From the cell containing the given text, extract its center point as (X, Y) coordinate. 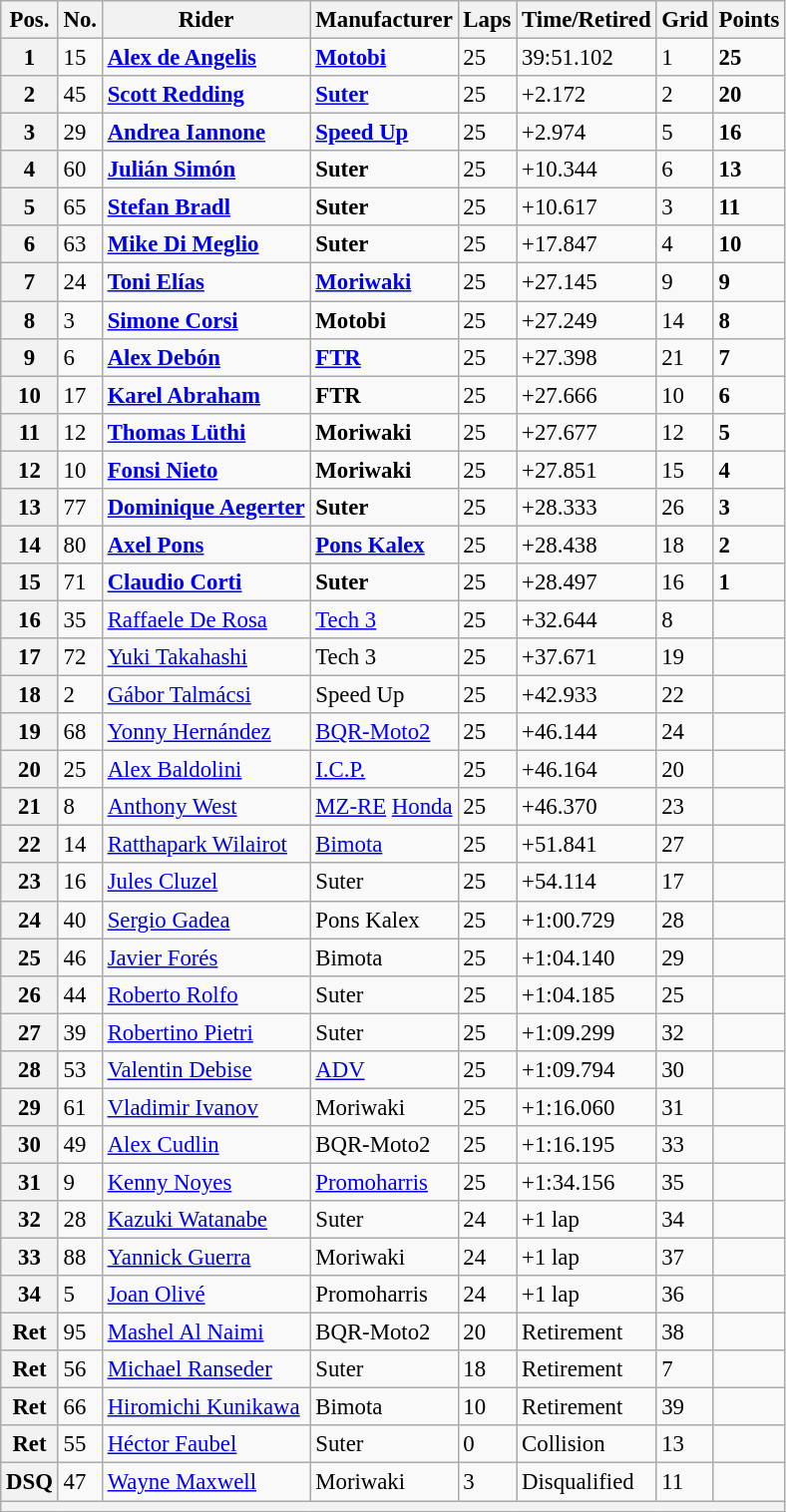
Axel Pons (205, 545)
66 (80, 1407)
Javier Forés (205, 957)
Vladimir Ivanov (205, 1107)
Anthony West (205, 807)
Karel Abraham (205, 395)
+54.114 (587, 883)
+28.438 (587, 545)
68 (80, 732)
63 (80, 244)
Disqualified (587, 1482)
Dominique Aegerter (205, 508)
Rider (205, 20)
Jules Cluzel (205, 883)
Alex Debón (205, 357)
+32.644 (587, 619)
Michael Ranseder (205, 1369)
Sergio Gadea (205, 920)
+46.164 (587, 770)
+1:34.156 (587, 1182)
Kazuki Watanabe (205, 1220)
Mike Di Meglio (205, 244)
+10.344 (587, 170)
61 (80, 1107)
ADV (384, 1070)
+1:00.729 (587, 920)
71 (80, 582)
Thomas Lüthi (205, 432)
95 (80, 1332)
45 (80, 95)
44 (80, 994)
+1:16.195 (587, 1145)
65 (80, 207)
+10.617 (587, 207)
I.C.P. (384, 770)
+27.249 (587, 320)
+1:09.299 (587, 1032)
+28.497 (587, 582)
+27.677 (587, 432)
88 (80, 1258)
Roberto Rolfo (205, 994)
0 (487, 1445)
Alex Cudlin (205, 1145)
Kenny Noyes (205, 1182)
72 (80, 657)
+42.933 (587, 695)
39:51.102 (587, 58)
+27.398 (587, 357)
Laps (487, 20)
Points (748, 20)
MZ-RE Honda (384, 807)
55 (80, 1445)
Joan Olivé (205, 1295)
DSQ (30, 1482)
Andrea Iannone (205, 133)
Gábor Talmácsi (205, 695)
Mashel Al Naimi (205, 1332)
+46.370 (587, 807)
+1:04.140 (587, 957)
Robertino Pietri (205, 1032)
47 (80, 1482)
Valentin Debise (205, 1070)
Wayne Maxwell (205, 1482)
Héctor Faubel (205, 1445)
Yuki Takahashi (205, 657)
56 (80, 1369)
Simone Corsi (205, 320)
Raffaele De Rosa (205, 619)
36 (684, 1295)
+46.144 (587, 732)
+27.851 (587, 470)
80 (80, 545)
Ratthapark Wilairot (205, 845)
+17.847 (587, 244)
40 (80, 920)
+1:09.794 (587, 1070)
Hiromichi Kunikawa (205, 1407)
Time/Retired (587, 20)
+2.974 (587, 133)
Toni Elías (205, 282)
+1:16.060 (587, 1107)
Grid (684, 20)
77 (80, 508)
37 (684, 1258)
53 (80, 1070)
60 (80, 170)
Claudio Corti (205, 582)
Collision (587, 1445)
Alex de Angelis (205, 58)
Scott Redding (205, 95)
+51.841 (587, 845)
46 (80, 957)
Yannick Guerra (205, 1258)
38 (684, 1332)
Stefan Bradl (205, 207)
49 (80, 1145)
Fonsi Nieto (205, 470)
+2.172 (587, 95)
+27.145 (587, 282)
Pos. (30, 20)
Julián Simón (205, 170)
Alex Baldolini (205, 770)
Yonny Hernández (205, 732)
Manufacturer (384, 20)
+1:04.185 (587, 994)
+27.666 (587, 395)
No. (80, 20)
+37.671 (587, 657)
+28.333 (587, 508)
